Scan for the cell matching the given text and deliver its (X, Y) coordinate at center. 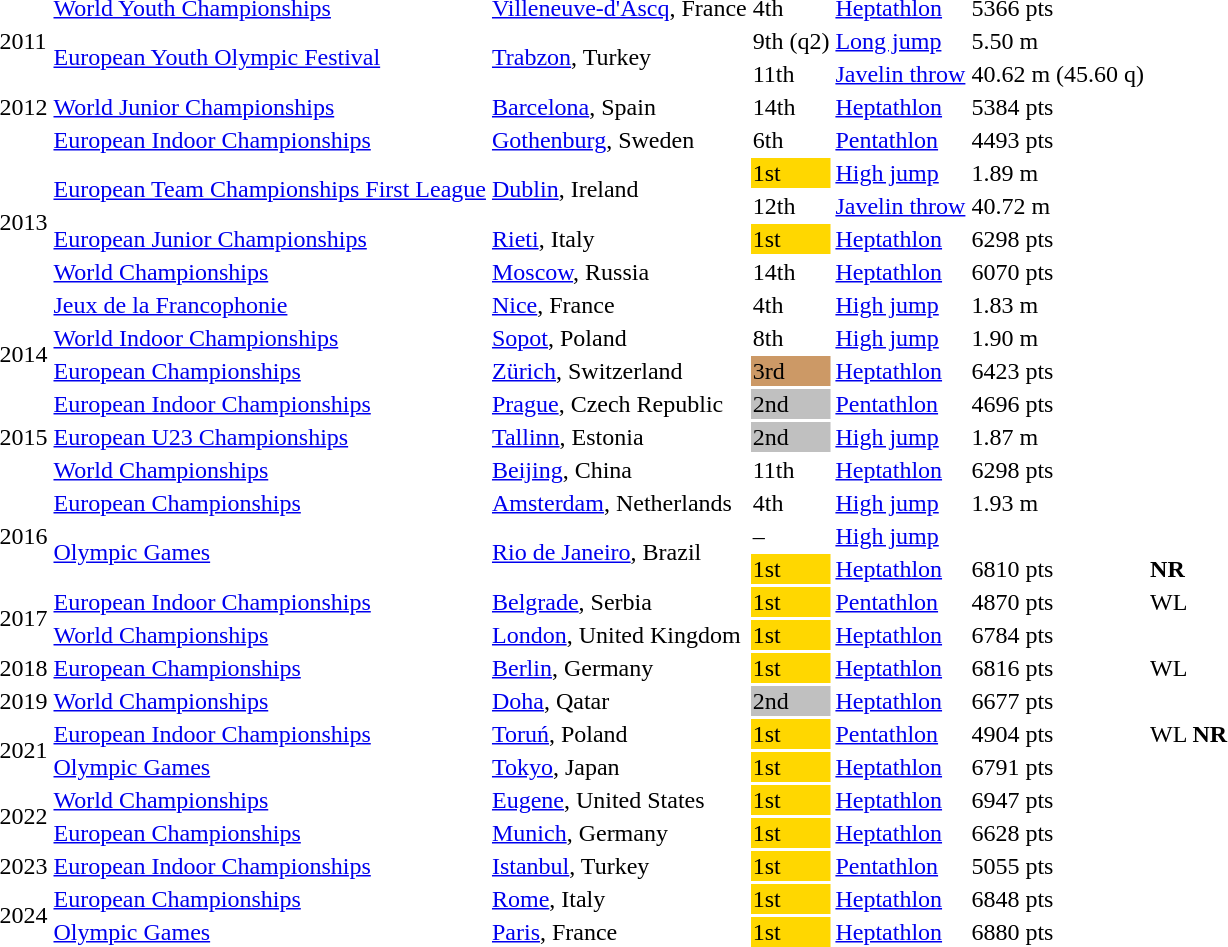
6423 pts (1058, 371)
8th (791, 338)
Dublin, Ireland (619, 190)
Toruń, Poland (619, 734)
1.93 m (1058, 503)
6947 pts (1058, 800)
Gothenburg, Sweden (619, 140)
Berlin, Germany (619, 668)
World Indoor Championships (270, 338)
European Youth Olympic Festival (270, 58)
4904 pts (1058, 734)
Nice, France (619, 305)
Paris, France (619, 932)
5384 pts (1058, 107)
Amsterdam, Netherlands (619, 503)
Moscow, Russia (619, 272)
6816 pts (1058, 668)
World Junior Championships (270, 107)
9th (q2) (791, 41)
40.62 m (45.60 q) (1058, 74)
Sopot, Poland (619, 338)
1.83 m (1058, 305)
6784 pts (1058, 635)
Jeux de la Francophonie (270, 305)
Prague, Czech Republic (619, 404)
5055 pts (1058, 866)
3rd (791, 371)
6791 pts (1058, 767)
4493 pts (1058, 140)
– (791, 536)
6th (791, 140)
European Team Championships First League (270, 190)
European U23 Championships (270, 437)
Rieti, Italy (619, 239)
6810 pts (1058, 569)
Belgrade, Serbia (619, 602)
Rio de Janeiro, Brazil (619, 552)
6070 pts (1058, 272)
4696 pts (1058, 404)
Istanbul, Turkey (619, 866)
1.87 m (1058, 437)
Trabzon, Turkey (619, 58)
Long jump (900, 41)
6628 pts (1058, 833)
12th (791, 206)
Tallinn, Estonia (619, 437)
Zürich, Switzerland (619, 371)
6880 pts (1058, 932)
Barcelona, Spain (619, 107)
Doha, Qatar (619, 701)
5.50 m (1058, 41)
European Junior Championships (270, 239)
1.89 m (1058, 173)
Beijing, China (619, 470)
1.90 m (1058, 338)
Eugene, United States (619, 800)
Tokyo, Japan (619, 767)
6848 pts (1058, 899)
4870 pts (1058, 602)
London, United Kingdom (619, 635)
40.72 m (1058, 206)
6677 pts (1058, 701)
Rome, Italy (619, 899)
Munich, Germany (619, 833)
